Identify which cell holds the provided text, then report its [X, Y] central coordinate. 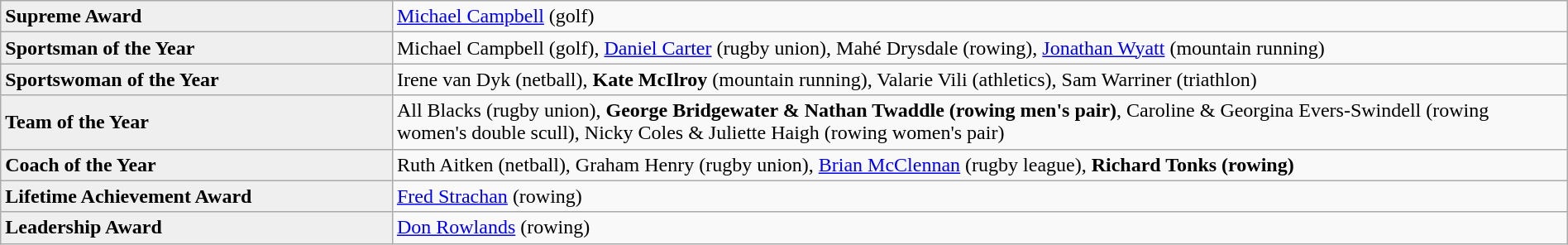
Sportsman of the Year [197, 48]
Supreme Award [197, 17]
Team of the Year [197, 122]
Ruth Aitken (netball), Graham Henry (rugby union), Brian McClennan (rugby league), Richard Tonks (rowing) [979, 165]
Fred Strachan (rowing) [979, 196]
Leadership Award [197, 228]
Michael Campbell (golf) [979, 17]
Irene van Dyk (netball), Kate McIlroy (mountain running), Valarie Vili (athletics), Sam Warriner (triathlon) [979, 79]
Lifetime Achievement Award [197, 196]
Coach of the Year [197, 165]
Don Rowlands (rowing) [979, 228]
Michael Campbell (golf), Daniel Carter (rugby union), Mahé Drysdale (rowing), Jonathan Wyatt (mountain running) [979, 48]
Sportswoman of the Year [197, 79]
